Identify which cell holds the provided text, then report its (X, Y) central coordinate. 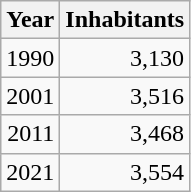
3,554 (125, 172)
3,468 (125, 134)
2011 (30, 134)
Year (30, 20)
Inhabitants (125, 20)
3,516 (125, 96)
2001 (30, 96)
1990 (30, 58)
3,130 (125, 58)
2021 (30, 172)
